Return the [X, Y] coordinate for the center point of the cell that contains the specified text.  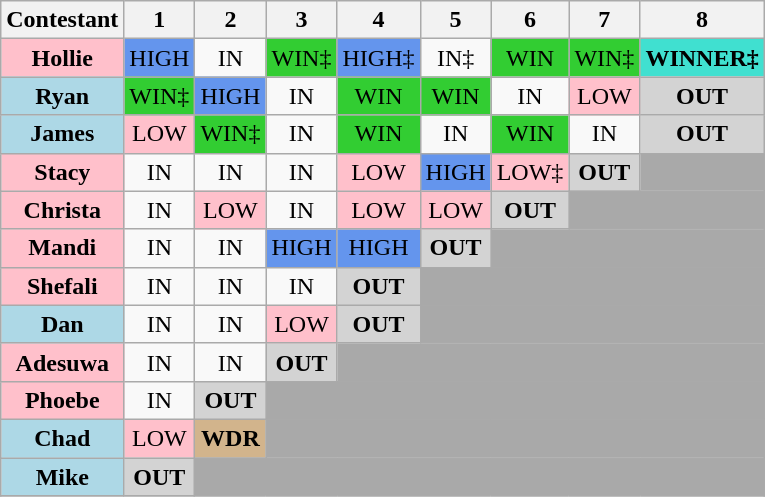
6 [530, 20]
WINNER‡ [702, 58]
Christa [62, 210]
HIGH‡ [378, 58]
Dan [62, 324]
Mandi [62, 248]
IN‡ [456, 58]
James [62, 134]
Ryan [62, 96]
WDR [230, 438]
LOW‡ [530, 172]
Contestant [62, 20]
7 [604, 20]
Chad [62, 438]
5 [456, 20]
Stacy [62, 172]
8 [702, 20]
Hollie [62, 58]
Mike [62, 477]
Phoebe [62, 400]
Adesuwa [62, 362]
4 [378, 20]
Shefali [62, 286]
1 [160, 20]
2 [230, 20]
3 [302, 20]
